Locate the cell with the specified text and output its [X, Y] center coordinate. 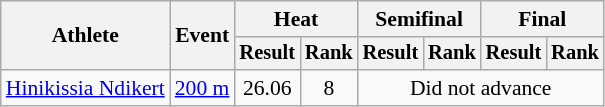
Did not advance [481, 88]
Final [542, 19]
Event [202, 36]
8 [329, 88]
Heat [296, 19]
Semifinal [420, 19]
Athlete [86, 36]
200 m [202, 88]
26.06 [267, 88]
Hinikissia Ndikert [86, 88]
